Extract the (x, y) coordinate from the center of the cell holding the provided text.  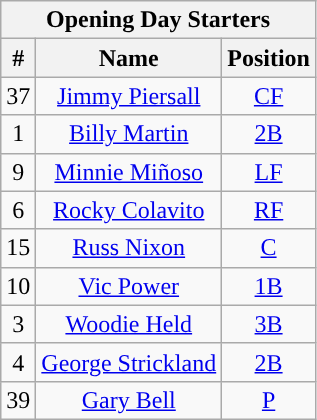
P (269, 400)
Position (269, 58)
3B (269, 324)
Vic Power (129, 286)
15 (18, 248)
10 (18, 286)
4 (18, 362)
3 (18, 324)
LF (269, 172)
RF (269, 210)
Minnie Miñoso (129, 172)
CF (269, 96)
Jimmy Piersall (129, 96)
Billy Martin (129, 134)
C (269, 248)
Woodie Held (129, 324)
6 (18, 210)
Russ Nixon (129, 248)
George Strickland (129, 362)
Rocky Colavito (129, 210)
9 (18, 172)
1 (18, 134)
39 (18, 400)
Name (129, 58)
37 (18, 96)
Opening Day Starters (158, 20)
# (18, 58)
1B (269, 286)
Gary Bell (129, 400)
